Output the (x, y) coordinate of the center of the cell containing the given text.  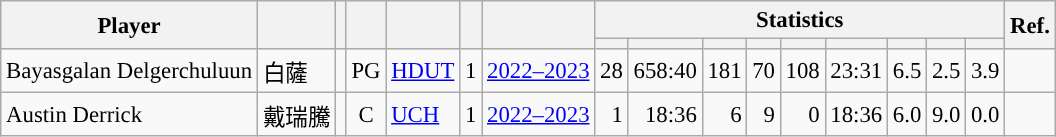
0 (802, 115)
28 (612, 71)
23:31 (856, 71)
6.0 (908, 115)
2.5 (946, 71)
9.0 (946, 115)
Statistics (800, 20)
戴瑞騰 (296, 115)
白薩 (296, 71)
HDUT (423, 71)
C (366, 115)
658:40 (665, 71)
9 (764, 115)
Player (130, 25)
PG (366, 71)
Ref. (1030, 25)
Austin Derrick (130, 115)
181 (724, 71)
108 (802, 71)
UCH (423, 115)
6.5 (908, 71)
3.9 (986, 71)
6 (724, 115)
70 (764, 71)
0.0 (986, 115)
Bayasgalan Delgerchuluun (130, 71)
